Determine the (X, Y) coordinate at the center of the cell enclosing the given text.  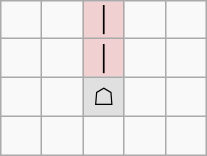
☖ (104, 97)
